Return the [X, Y] coordinate for the center point of the cell that contains the specified text.  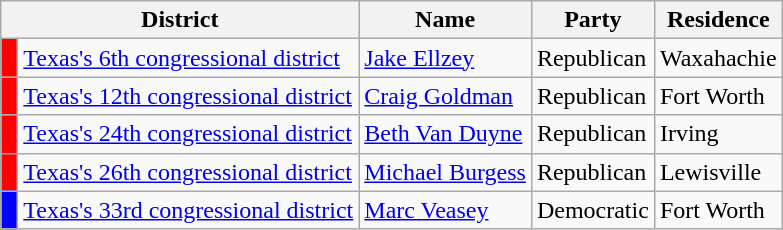
Waxahachie [718, 58]
Irving [718, 134]
Texas's 26th congressional district [188, 172]
Jake Ellzey [446, 58]
Texas's 6th congressional district [188, 58]
Michael Burgess [446, 172]
Texas's 24th congressional district [188, 134]
Party [592, 20]
Texas's 12th congressional district [188, 96]
Democratic [592, 210]
Craig Goldman [446, 96]
Beth Van Duyne [446, 134]
Lewisville [718, 172]
Texas's 33rd congressional district [188, 210]
District [180, 20]
Residence [718, 20]
Name [446, 20]
Marc Veasey [446, 210]
